For the text-containing cell, return its midpoint in [X, Y] coordinate format. 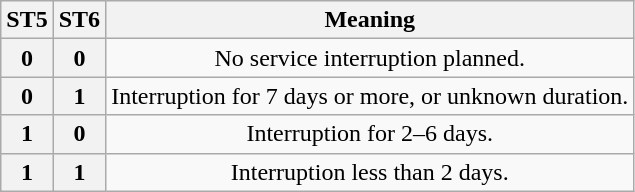
Meaning [370, 20]
Interruption less than 2 days. [370, 172]
ST5 [27, 20]
Interruption for 2–6 days. [370, 134]
Interruption for 7 days or more, or unknown duration. [370, 96]
No service interruption planned. [370, 58]
ST6 [79, 20]
